Locate the cell with the specified text and output its (x, y) center coordinate. 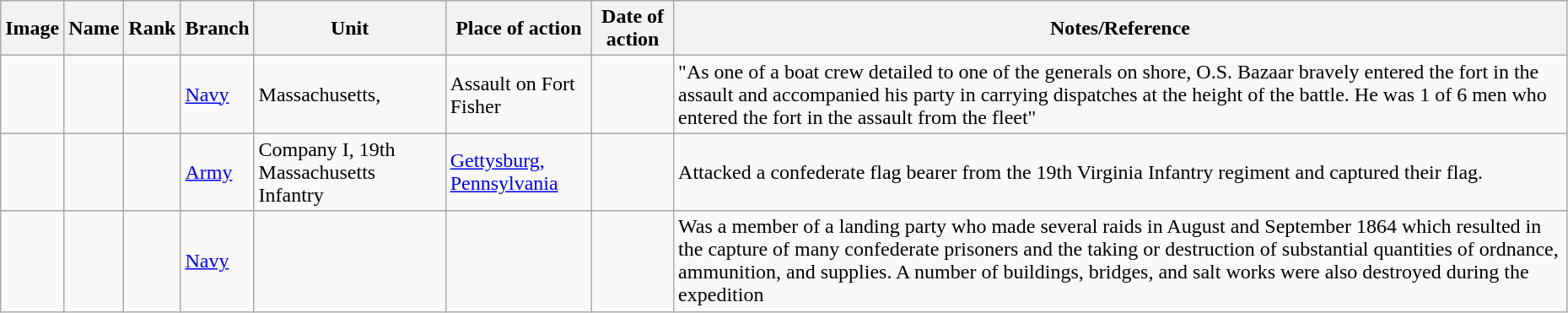
Unit (349, 29)
Company I, 19th Massachusetts Infantry (349, 172)
Massachusetts, (349, 94)
Place of action (518, 29)
Branch (218, 29)
Rank (152, 29)
Notes/Reference (1120, 29)
Assault on Fort Fisher (518, 94)
Image (32, 29)
Name (94, 29)
Army (218, 172)
Date of action (633, 29)
Gettysburg, Pennsylvania (518, 172)
Attacked a confederate flag bearer from the 19th Virginia Infantry regiment and captured their flag. (1120, 172)
